Extract the (x, y) coordinate from the center of the cell holding the provided text.  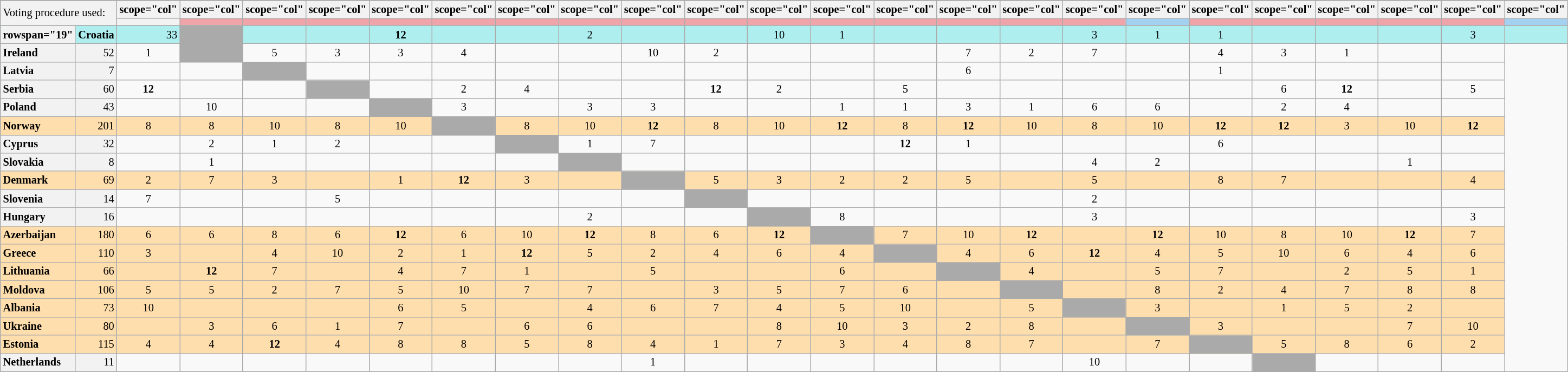
Netherlands (38, 362)
60 (96, 89)
115 (96, 344)
14 (96, 199)
Estonia (38, 344)
11 (96, 362)
Denmark (38, 180)
Croatia (96, 35)
Ukraine (38, 326)
180 (96, 235)
43 (96, 107)
Norway (38, 126)
66 (96, 271)
Azerbaijan (38, 235)
80 (96, 326)
Slovenia (38, 199)
106 (96, 290)
Serbia (38, 89)
Voting procedure used: (59, 12)
73 (96, 308)
52 (96, 53)
110 (96, 253)
32 (96, 144)
Latvia (38, 71)
Cyprus (38, 144)
Ireland (38, 53)
16 (96, 217)
Greece (38, 253)
69 (96, 180)
rowspan="19" (38, 35)
Lithuania (38, 271)
33 (148, 35)
Hungary (38, 217)
201 (96, 126)
Albania (38, 308)
Poland (38, 107)
Slovakia (38, 162)
Moldova (38, 290)
